Provide the [x, y] coordinate of the cell's center where the given text is located.  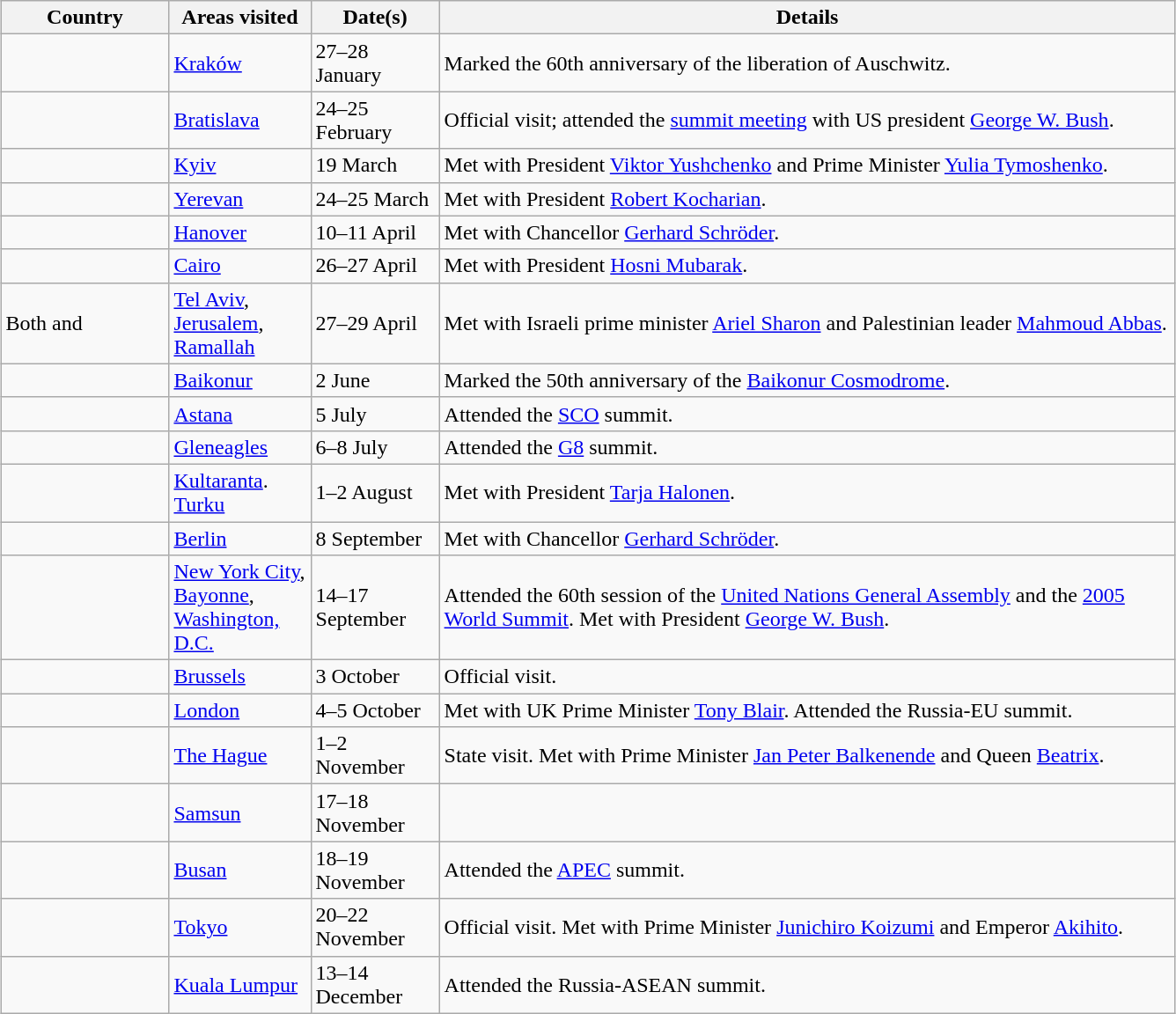
Berlin [239, 538]
New York City, Bayonne, Washington, D.C. [239, 607]
19 March [375, 165]
Met with President Tarja Halonen. [807, 493]
Areas visited [239, 18]
Hanover [239, 232]
2 June [375, 380]
Tel Aviv, Jerusalem, Ramallah [239, 323]
Yerevan [239, 199]
Attended the 60th session of the United Nations General Assembly and the 2005 World Summit. Met with President George W. Bush. [807, 607]
Tokyo [239, 928]
Official visit. [807, 677]
Marked the 50th anniversary of the Baikonur Cosmodrome. [807, 380]
14–17 September [375, 607]
Marked the 60th anniversary of the liberation of Auschwitz. [807, 63]
Met with UK Prime Minister Tony Blair. Attended the Russia-EU summit. [807, 710]
Attended the APEC summit. [807, 870]
Bratislava [239, 120]
Gleneagles [239, 447]
Details [807, 18]
Baikonur [239, 380]
Kuala Lumpur [239, 984]
The Hague [239, 755]
24–25 March [375, 199]
27–28 January [375, 63]
13–14 December [375, 984]
10–11 April [375, 232]
Busan [239, 870]
27–29 April [375, 323]
17–18 November [375, 813]
Met with President Robert Kocharian. [807, 199]
Official visit; attended the summit meeting with US president George W. Bush. [807, 120]
Brussels [239, 677]
3 October [375, 677]
State visit. Met with Prime Minister Jan Peter Balkenende and Queen Beatrix. [807, 755]
Kyiv [239, 165]
Attended the G8 summit. [807, 447]
5 July [375, 414]
6–8 July [375, 447]
24–25 February [375, 120]
Attended the Russia-ASEAN summit. [807, 984]
26–27 April [375, 266]
1–2 November [375, 755]
London [239, 710]
Both and [85, 323]
Kultaranta. Turku [239, 493]
Met with President Hosni Mubarak. [807, 266]
18–19 November [375, 870]
Astana [239, 414]
Country [85, 18]
8 September [375, 538]
Kraków [239, 63]
1–2 August [375, 493]
Attended the SCO summit. [807, 414]
Samsun [239, 813]
Met with Israeli prime minister Ariel Sharon and Palestinian leader Mahmoud Abbas. [807, 323]
20–22 November [375, 928]
Date(s) [375, 18]
Met with President Viktor Yushchenko and Prime Minister Yulia Tymoshenko. [807, 165]
Cairo [239, 266]
4–5 October [375, 710]
Official visit. Met with Prime Minister Junichiro Koizumi and Emperor Akihito. [807, 928]
